Search for the cell housing the specified text and yield its [x, y] center coordinate. 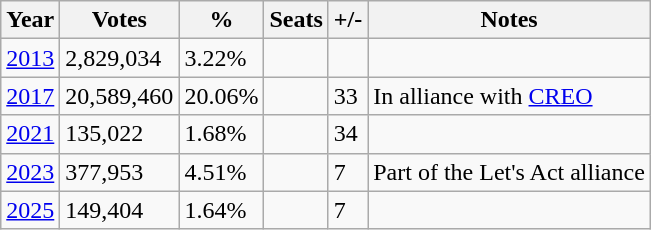
377,953 [120, 172]
149,404 [120, 210]
Votes [120, 20]
Part of the Let's Act alliance [510, 172]
20.06% [222, 96]
Year [30, 20]
33 [348, 96]
1.64% [222, 210]
135,022 [120, 134]
Seats [296, 20]
4.51% [222, 172]
Notes [510, 20]
% [222, 20]
2025 [30, 210]
2,829,034 [120, 58]
1.68% [222, 134]
34 [348, 134]
2017 [30, 96]
3.22% [222, 58]
In alliance with CREO [510, 96]
+/- [348, 20]
2021 [30, 134]
2023 [30, 172]
2013 [30, 58]
20,589,460 [120, 96]
